Return the (x, y) coordinate for the center point of the cell that contains the specified text.  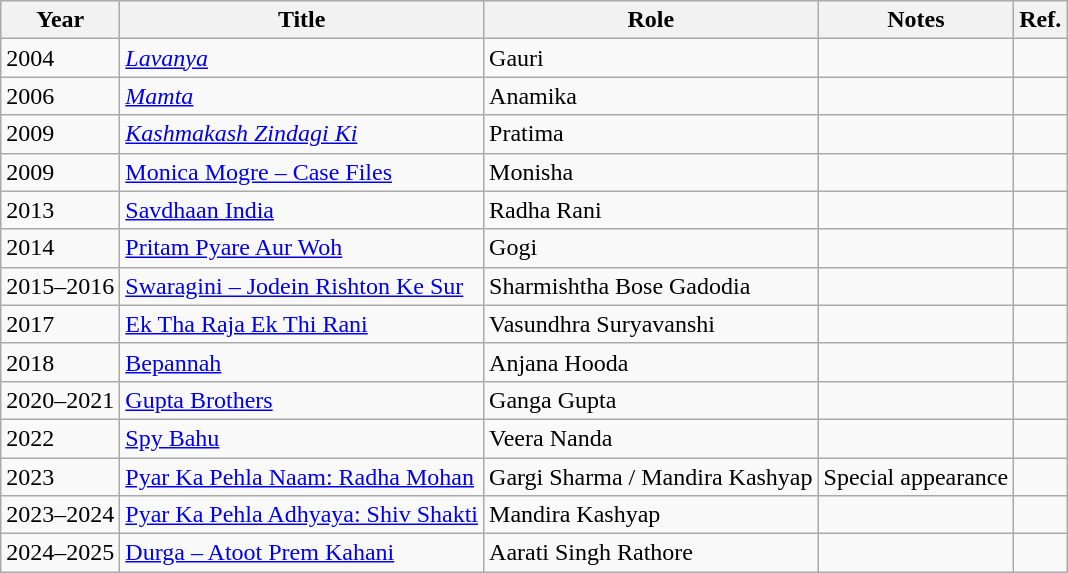
2006 (60, 96)
2017 (60, 324)
2023 (60, 477)
Ref. (1040, 20)
Sharmishtha Bose Gadodia (652, 286)
Savdhaan India (302, 210)
Mandira Kashyap (652, 515)
Year (60, 20)
2015–2016 (60, 286)
Lavanya (302, 58)
Title (302, 20)
Gauri (652, 58)
Anamika (652, 96)
Veera Nanda (652, 438)
Radha Rani (652, 210)
2023–2024 (60, 515)
Special appearance (916, 477)
Aarati Singh Rathore (652, 553)
Swaragini – Jodein Rishton Ke Sur (302, 286)
Bepannah (302, 362)
2018 (60, 362)
Pratima (652, 134)
2020–2021 (60, 400)
Kashmakash Zindagi Ki (302, 134)
Ganga Gupta (652, 400)
2014 (60, 248)
Monica Mogre – Case Files (302, 172)
Durga – Atoot Prem Kahani (302, 553)
Role (652, 20)
2022 (60, 438)
Ek Tha Raja Ek Thi Rani (302, 324)
Gupta Brothers (302, 400)
Monisha (652, 172)
Vasundhra Suryavanshi (652, 324)
Gogi (652, 248)
Notes (916, 20)
Spy Bahu (302, 438)
2024–2025 (60, 553)
Mamta (302, 96)
Gargi Sharma / Mandira Kashyap (652, 477)
Pyar Ka Pehla Adhyaya: Shiv Shakti (302, 515)
2004 (60, 58)
Pyar Ka Pehla Naam: Radha Mohan (302, 477)
Anjana Hooda (652, 362)
2013 (60, 210)
Pritam Pyare Aur Woh (302, 248)
